Output the [X, Y] coordinate of the center of the cell containing the given text.  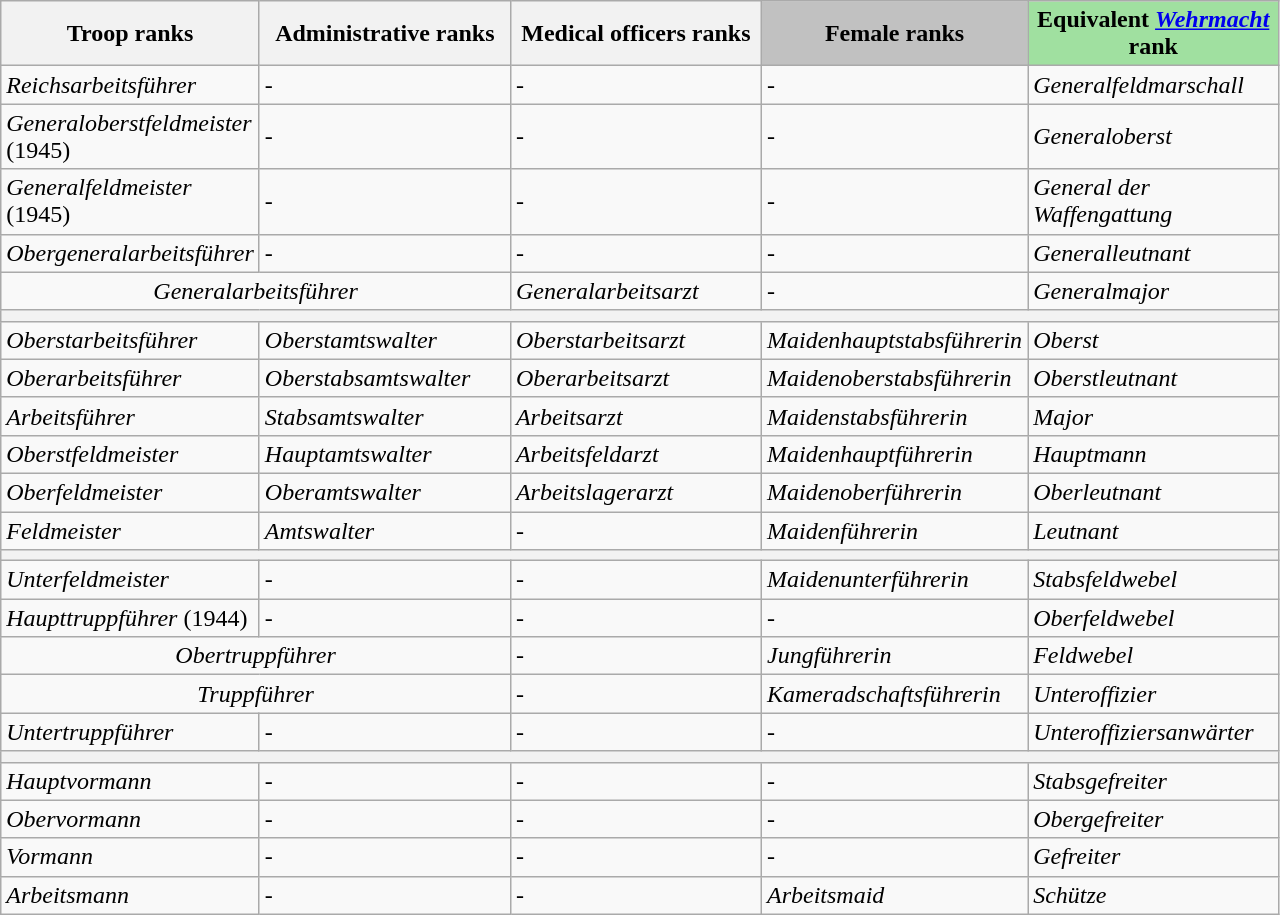
Vormann [130, 857]
Female ranks [894, 34]
Oberstfeldmeister [130, 454]
Generalleutnant [1154, 253]
Oberfeldmeister [130, 492]
Oberst [1154, 340]
Oberstamtswalter [384, 340]
Maidenoberstabsführerin [894, 378]
Hauptamtswalter [384, 454]
Generalfeldmarschall [1154, 85]
Medical officers ranks [636, 34]
Arbeitsführer [130, 416]
Stabsamtswalter [384, 416]
Generalarbeitsführer [256, 291]
Equivalent Wehrmacht rank [1154, 34]
Hauptvormann [130, 781]
Arbeitsmaid [894, 895]
Truppführer [256, 694]
Major [1154, 416]
Kameradschaftsführerin [894, 694]
Obertruppführer [256, 656]
Untertruppführer [130, 732]
Schütze [1154, 895]
Generaloberstfeldmeister (1945) [130, 136]
Gefreiter [1154, 857]
Maidenführerin [894, 531]
Maidenstabsführerin [894, 416]
Unteroffizier [1154, 694]
Generalmajor [1154, 291]
Administrative ranks [384, 34]
Haupttruppführer (1944) [130, 618]
Arbeitsfeldarzt [636, 454]
Arbeitsarzt [636, 416]
General der Waffengattung [1154, 202]
Amtswalter [384, 531]
Obergefreiter [1154, 819]
Maidenunterführerin [894, 580]
Feldmeister [130, 531]
Oberstabsamtswalter [384, 378]
Oberstleutnant [1154, 378]
Reichsarbeitsführer [130, 85]
Generalarbeitsarzt [636, 291]
Maidenhauptstabsführerin [894, 340]
Jungführerin [894, 656]
Oberarbeitsarzt [636, 378]
Stabsfeldwebel [1154, 580]
Unterfeldmeister [130, 580]
Arbeitsmann [130, 895]
Oberleutnant [1154, 492]
Obergeneralarbeitsführer [130, 253]
Leutnant [1154, 531]
Obervormann [130, 819]
Arbeitslagerarzt [636, 492]
Oberamtswalter [384, 492]
Generalfeldmeister (1945) [130, 202]
Unteroffiziersanwärter [1154, 732]
Oberstarbeitsführer [130, 340]
Feldwebel [1154, 656]
Maidenoberführerin [894, 492]
Troop ranks [130, 34]
Oberarbeitsführer [130, 378]
Generaloberst [1154, 136]
Stabsgefreiter [1154, 781]
Maidenhauptführerin [894, 454]
Hauptmann [1154, 454]
Oberstarbeitsarzt [636, 340]
Oberfeldwebel [1154, 618]
